Detect which cell encompasses the target text, then output its [X, Y] center coordinate. 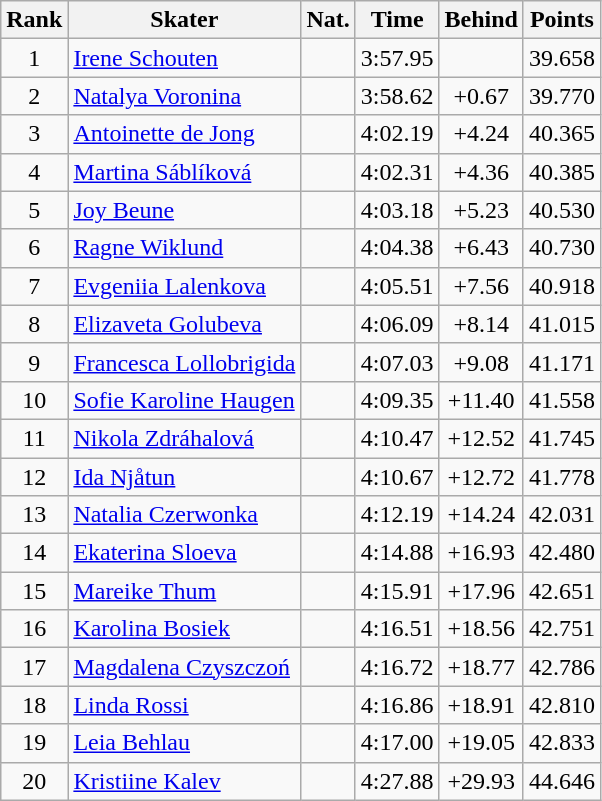
4:14.88 [397, 553]
+16.93 [481, 553]
Points [562, 20]
4:03.18 [397, 210]
Francesca Lollobrigida [184, 362]
+0.67 [481, 96]
4:04.38 [397, 248]
4:17.00 [397, 743]
4:05.51 [397, 286]
Nikola Zdráhalová [184, 438]
+29.93 [481, 781]
39.770 [562, 96]
2 [34, 96]
42.786 [562, 667]
40.730 [562, 248]
+9.08 [481, 362]
Behind [481, 20]
4:12.19 [397, 515]
42.480 [562, 553]
42.651 [562, 591]
Antoinette de Jong [184, 134]
+12.72 [481, 477]
1 [34, 58]
42.751 [562, 629]
+18.56 [481, 629]
20 [34, 781]
19 [34, 743]
12 [34, 477]
Rank [34, 20]
Linda Rossi [184, 705]
17 [34, 667]
10 [34, 400]
6 [34, 248]
4:10.47 [397, 438]
+6.43 [481, 248]
13 [34, 515]
41.171 [562, 362]
16 [34, 629]
40.530 [562, 210]
4:02.19 [397, 134]
4:16.51 [397, 629]
40.365 [562, 134]
+18.77 [481, 667]
41.558 [562, 400]
+11.40 [481, 400]
Martina Sáblíková [184, 172]
11 [34, 438]
7 [34, 286]
Leia Behlau [184, 743]
41.015 [562, 324]
14 [34, 553]
42.031 [562, 515]
3:58.62 [397, 96]
40.918 [562, 286]
Time [397, 20]
Evgeniia Lalenkova [184, 286]
4:07.03 [397, 362]
4:27.88 [397, 781]
Magdalena Czyszczoń [184, 667]
+17.96 [481, 591]
Ida Njåtun [184, 477]
+18.91 [481, 705]
4:15.91 [397, 591]
Ekaterina Sloeva [184, 553]
8 [34, 324]
15 [34, 591]
4:09.35 [397, 400]
9 [34, 362]
Natalya Voronina [184, 96]
18 [34, 705]
44.646 [562, 781]
3 [34, 134]
Skater [184, 20]
+14.24 [481, 515]
+5.23 [481, 210]
Nat. [328, 20]
Kristiine Kalev [184, 781]
41.745 [562, 438]
42.810 [562, 705]
39.658 [562, 58]
4:16.86 [397, 705]
Elizaveta Golubeva [184, 324]
41.778 [562, 477]
+7.56 [481, 286]
4:02.31 [397, 172]
4:16.72 [397, 667]
Joy Beune [184, 210]
3:57.95 [397, 58]
+12.52 [481, 438]
Sofie Karoline Haugen [184, 400]
Ragne Wiklund [184, 248]
Karolina Bosiek [184, 629]
Irene Schouten [184, 58]
+4.24 [481, 134]
Mareike Thum [184, 591]
4:10.67 [397, 477]
Natalia Czerwonka [184, 515]
4:06.09 [397, 324]
4 [34, 172]
40.385 [562, 172]
+4.36 [481, 172]
5 [34, 210]
42.833 [562, 743]
+19.05 [481, 743]
+8.14 [481, 324]
